Determine the (X, Y) coordinate at the center of the cell enclosing the given text.  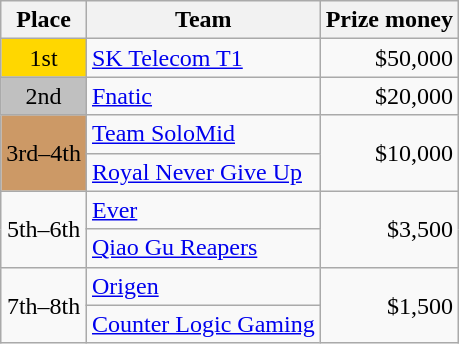
Team (203, 20)
Qiao Gu Reapers (203, 248)
Fnatic (203, 96)
Prize money (389, 20)
Ever (203, 210)
2nd (44, 96)
$50,000 (389, 58)
Place (44, 20)
7th–8th (44, 305)
$20,000 (389, 96)
1st (44, 58)
Royal Never Give Up (203, 172)
5th–6th (44, 229)
$3,500 (389, 229)
SK Telecom T1 (203, 58)
Origen (203, 286)
$10,000 (389, 153)
$1,500 (389, 305)
3rd–4th (44, 153)
Counter Logic Gaming (203, 324)
Team SoloMid (203, 134)
